Detect which cell encompasses the target text, then output its (x, y) center coordinate. 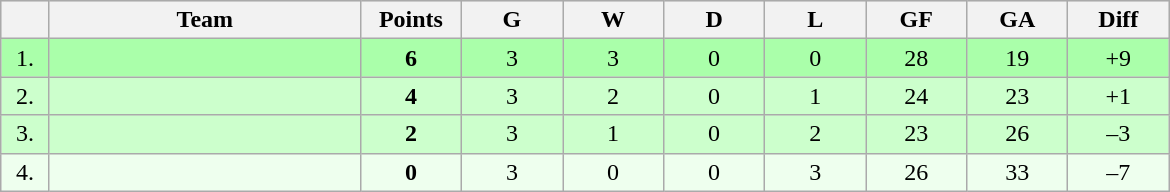
24 (916, 96)
2. (26, 96)
+1 (1118, 96)
Points (410, 20)
Team (204, 20)
Diff (1118, 20)
–3 (1118, 134)
G (512, 20)
6 (410, 58)
L (816, 20)
W (612, 20)
+9 (1118, 58)
3. (26, 134)
28 (916, 58)
–7 (1118, 172)
GA (1018, 20)
GF (916, 20)
4. (26, 172)
33 (1018, 172)
1. (26, 58)
19 (1018, 58)
D (714, 20)
4 (410, 96)
